Output the (x, y) coordinate of the center of the cell containing the given text.  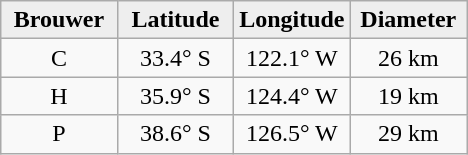
35.9° S (175, 96)
P (59, 134)
H (59, 96)
29 km (408, 134)
124.4° W (292, 96)
Brouwer (59, 20)
Latitude (175, 20)
Diameter (408, 20)
19 km (408, 96)
26 km (408, 58)
33.4° S (175, 58)
122.1° W (292, 58)
Longitude (292, 20)
38.6° S (175, 134)
C (59, 58)
126.5° W (292, 134)
